Identify which cell holds the provided text, then report its [x, y] central coordinate. 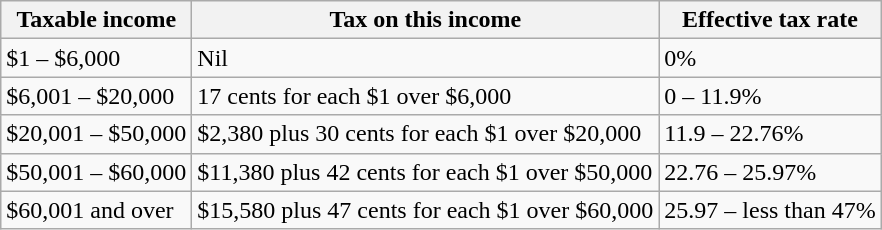
Effective tax rate [770, 20]
$20,001 – $50,000 [96, 134]
0 – 11.9% [770, 96]
0% [770, 58]
Taxable income [96, 20]
$11,380 plus 42 cents for each $1 over $50,000 [426, 172]
$50,001 – $60,000 [96, 172]
22.76 – 25.97% [770, 172]
11.9 – 22.76% [770, 134]
$1 – $6,000 [96, 58]
Tax on this income [426, 20]
$6,001 – $20,000 [96, 96]
17 cents for each $1 over $6,000 [426, 96]
$2,380 plus 30 cents for each $1 over $20,000 [426, 134]
25.97 – less than 47% [770, 210]
$60,001 and over [96, 210]
Nil [426, 58]
$15,580 plus 47 cents for each $1 over $60,000 [426, 210]
